Search for the cell housing the specified text and yield its (x, y) center coordinate. 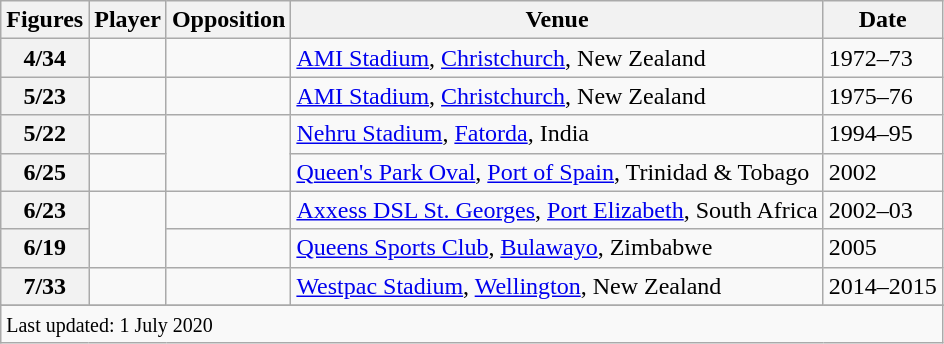
Queen's Park Oval, Port of Spain, Trinidad & Tobago (557, 172)
Date (882, 20)
5/23 (45, 96)
Axxess DSL St. Georges, Port Elizabeth, South Africa (557, 210)
5/22 (45, 134)
Last updated: 1 July 2020 (472, 324)
Venue (557, 20)
6/25 (45, 172)
2002 (882, 172)
Figures (45, 20)
2014–2015 (882, 286)
Westpac Stadium, Wellington, New Zealand (557, 286)
1975–76 (882, 96)
4/34 (45, 58)
Queens Sports Club, Bulawayo, Zimbabwe (557, 248)
Player (128, 20)
7/33 (45, 286)
2005 (882, 248)
6/23 (45, 210)
2002–03 (882, 210)
6/19 (45, 248)
Opposition (228, 20)
Nehru Stadium, Fatorda, India (557, 134)
1972–73 (882, 58)
1994–95 (882, 134)
